Scan for the cell matching the given text and deliver its (X, Y) coordinate at center. 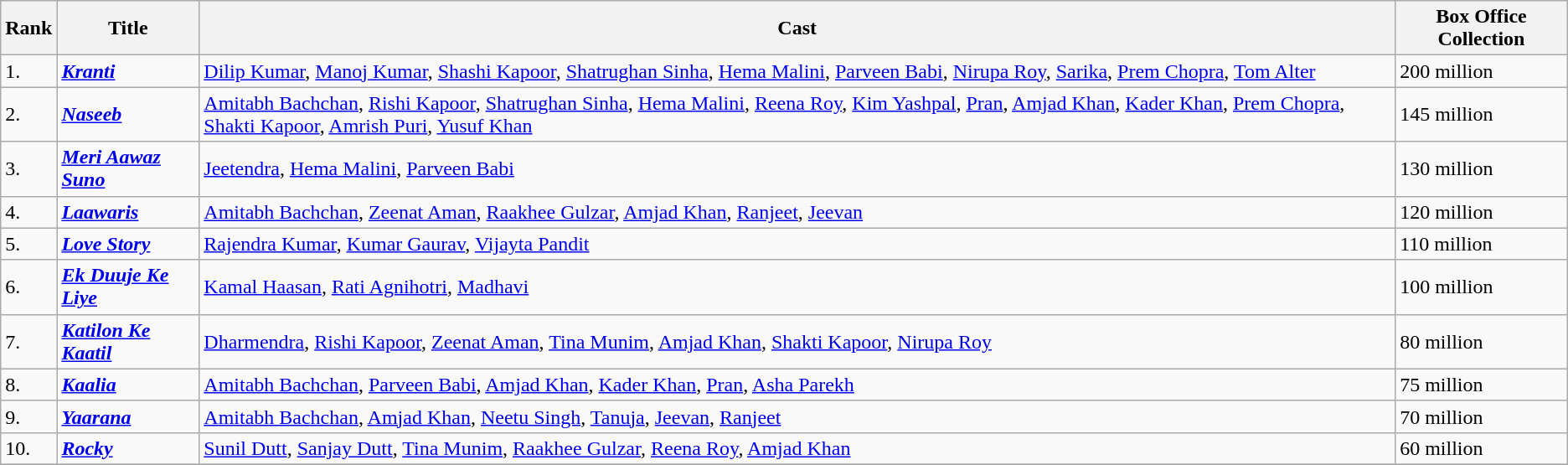
Katilon Ke Kaatil (128, 342)
Dharmendra, Rishi Kapoor, Zeenat Aman, Tina Munim, Amjad Khan, Shakti Kapoor, Nirupa Roy (797, 342)
8. (28, 385)
Rocky (128, 448)
Cast (797, 28)
Love Story (128, 244)
Kranti (128, 71)
Jeetendra, Hema Malini, Parveen Babi (797, 169)
200 million (1482, 71)
Title (128, 28)
10. (28, 448)
Rajendra Kumar, Kumar Gaurav, Vijayta Pandit (797, 244)
Rank (28, 28)
Amitabh Bachchan, Parveen Babi, Amjad Khan, Kader Khan, Pran, Asha Parekh (797, 385)
Sunil Dutt, Sanjay Dutt, Tina Munim, Raakhee Gulzar, Reena Roy, Amjad Khan (797, 448)
Yaarana (128, 416)
Kaalia (128, 385)
60 million (1482, 448)
120 million (1482, 212)
Laawaris (128, 212)
100 million (1482, 287)
3. (28, 169)
Ek Duuje Ke Liye (128, 287)
75 million (1482, 385)
145 million (1482, 114)
Amitabh Bachchan, Amjad Khan, Neetu Singh, Tanuja, Jeevan, Ranjeet (797, 416)
9. (28, 416)
Amitabh Bachchan, Zeenat Aman, Raakhee Gulzar, Amjad Khan, Ranjeet, Jeevan (797, 212)
130 million (1482, 169)
1. (28, 71)
Box Office Collection (1482, 28)
7. (28, 342)
6. (28, 287)
Dilip Kumar, Manoj Kumar, Shashi Kapoor, Shatrughan Sinha, Hema Malini, Parveen Babi, Nirupa Roy, Sarika, Prem Chopra, Tom Alter (797, 71)
Naseeb (128, 114)
80 million (1482, 342)
Kamal Haasan, Rati Agnihotri, Madhavi (797, 287)
2. (28, 114)
5. (28, 244)
70 million (1482, 416)
Meri Aawaz Suno (128, 169)
4. (28, 212)
110 million (1482, 244)
